Return the [X, Y] coordinate for the center point of the cell that contains the specified text.  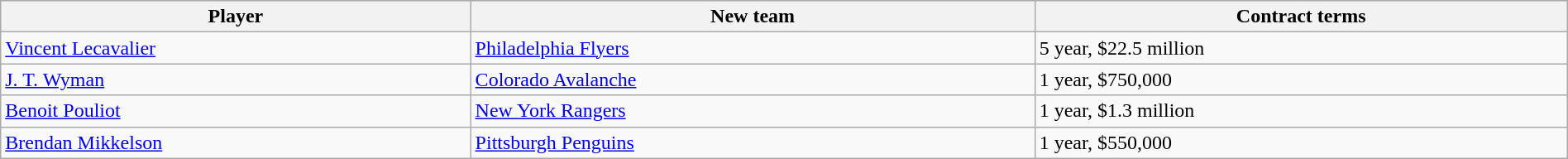
New York Rangers [753, 111]
New team [753, 17]
1 year, $550,000 [1301, 142]
Colorado Avalanche [753, 79]
Vincent Lecavalier [236, 48]
Brendan Mikkelson [236, 142]
Player [236, 17]
Benoit Pouliot [236, 111]
Philadelphia Flyers [753, 48]
1 year, $750,000 [1301, 79]
1 year, $1.3 million [1301, 111]
Contract terms [1301, 17]
Pittsburgh Penguins [753, 142]
5 year, $22.5 million [1301, 48]
J. T. Wyman [236, 79]
